Identify which cell holds the provided text, then report its [X, Y] central coordinate. 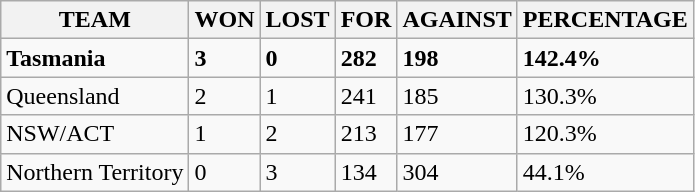
130.3% [605, 96]
44.1% [605, 172]
Tasmania [95, 58]
142.4% [605, 58]
282 [366, 58]
241 [366, 96]
304 [457, 172]
213 [366, 134]
TEAM [95, 20]
Queensland [95, 96]
185 [457, 96]
134 [366, 172]
AGAINST [457, 20]
FOR [366, 20]
198 [457, 58]
Northern Territory [95, 172]
NSW/ACT [95, 134]
WON [224, 20]
177 [457, 134]
LOST [298, 20]
120.3% [605, 134]
PERCENTAGE [605, 20]
